Scan for the cell matching the given text and deliver its [x, y] coordinate at center. 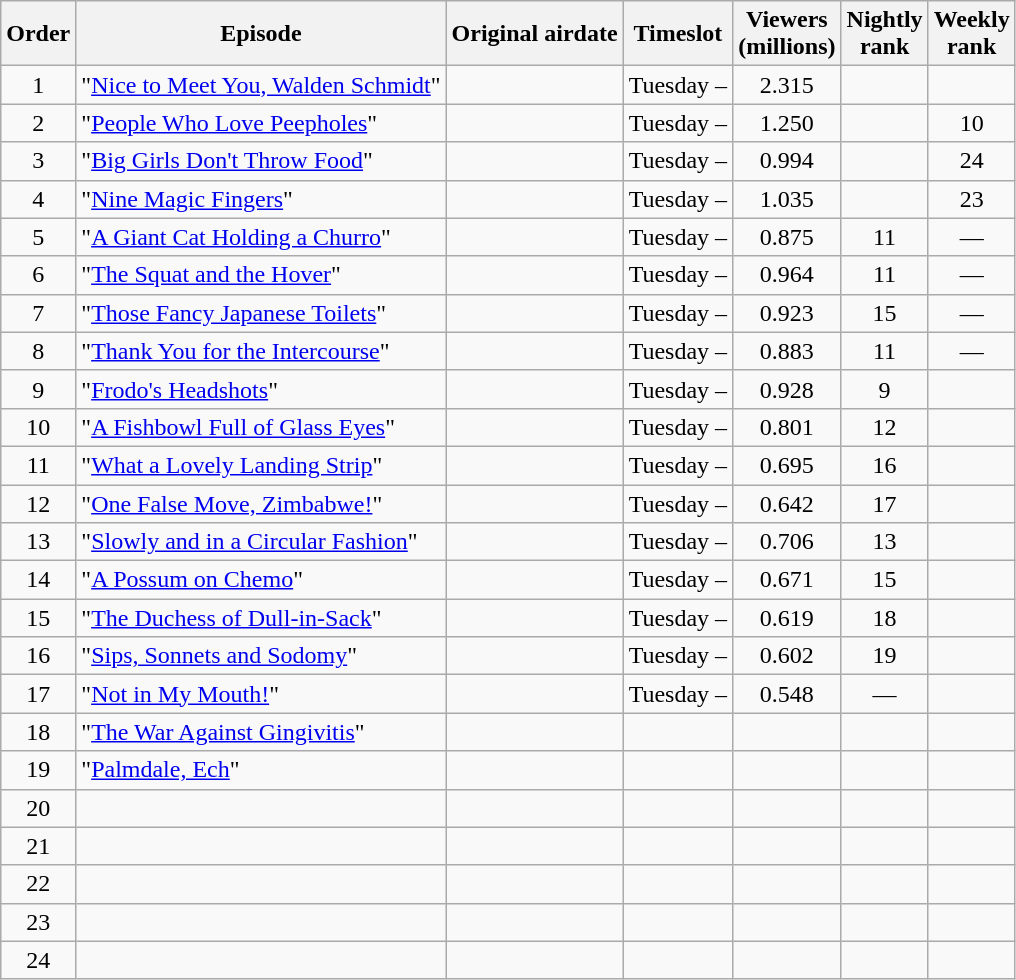
2 [38, 123]
"Slowly and in a Circular Fashion" [261, 542]
0.801 [787, 427]
0.994 [787, 161]
"Those Fancy Japanese Toilets" [261, 313]
Viewers(millions) [787, 34]
1.035 [787, 199]
Weeklyrank [972, 34]
0.875 [787, 237]
"Sips, Sonnets and Sodomy" [261, 656]
0.706 [787, 542]
"Nine Magic Fingers" [261, 199]
"The Squat and the Hover" [261, 275]
"Palmdale, Ech" [261, 770]
4 [38, 199]
21 [38, 846]
3 [38, 161]
7 [38, 313]
"Nice to Meet You, Walden Schmidt" [261, 85]
8 [38, 351]
6 [38, 275]
"Frodo's Headshots" [261, 389]
Nightlyrank [884, 34]
"What a Lovely Landing Strip" [261, 465]
22 [38, 884]
Timeslot [678, 34]
0.923 [787, 313]
"The War Against Gingivitis" [261, 732]
"A Possum on Chemo" [261, 580]
0.642 [787, 503]
0.619 [787, 618]
"A Giant Cat Holding a Churro" [261, 237]
0.883 [787, 351]
"People Who Love Peepholes" [261, 123]
1.250 [787, 123]
"Not in My Mouth!" [261, 694]
0.548 [787, 694]
"A Fishbowl Full of Glass Eyes" [261, 427]
0.964 [787, 275]
Original airdate [534, 34]
"The Duchess of Dull-in-Sack" [261, 618]
1 [38, 85]
2.315 [787, 85]
0.602 [787, 656]
0.671 [787, 580]
5 [38, 237]
"Big Girls Don't Throw Food" [261, 161]
0.928 [787, 389]
0.695 [787, 465]
20 [38, 808]
"Thank You for the Intercourse" [261, 351]
Order [38, 34]
14 [38, 580]
Episode [261, 34]
"One False Move, Zimbabwe!" [261, 503]
